Output the [X, Y] coordinate of the center of the cell containing the given text.  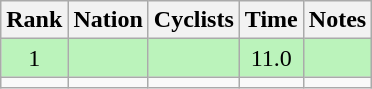
Notes [337, 20]
11.0 [271, 58]
Time [271, 20]
1 [34, 58]
Rank [34, 20]
Nation [108, 20]
Cyclists [194, 20]
